Detect which cell encompasses the target text, then output its (x, y) center coordinate. 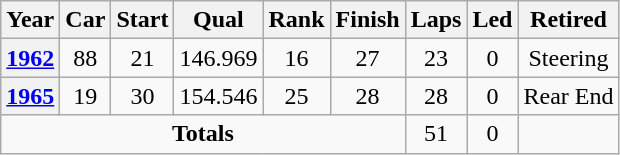
1965 (30, 96)
21 (142, 58)
Car (86, 20)
88 (86, 58)
Year (30, 20)
146.969 (218, 58)
Finish (368, 20)
Rank (296, 20)
1962 (30, 58)
16 (296, 58)
Totals (203, 134)
27 (368, 58)
30 (142, 96)
Start (142, 20)
154.546 (218, 96)
19 (86, 96)
Qual (218, 20)
Rear End (568, 96)
51 (436, 134)
Retired (568, 20)
Steering (568, 58)
25 (296, 96)
Led (492, 20)
23 (436, 58)
Laps (436, 20)
